For the text-containing cell, return its midpoint in [x, y] coordinate format. 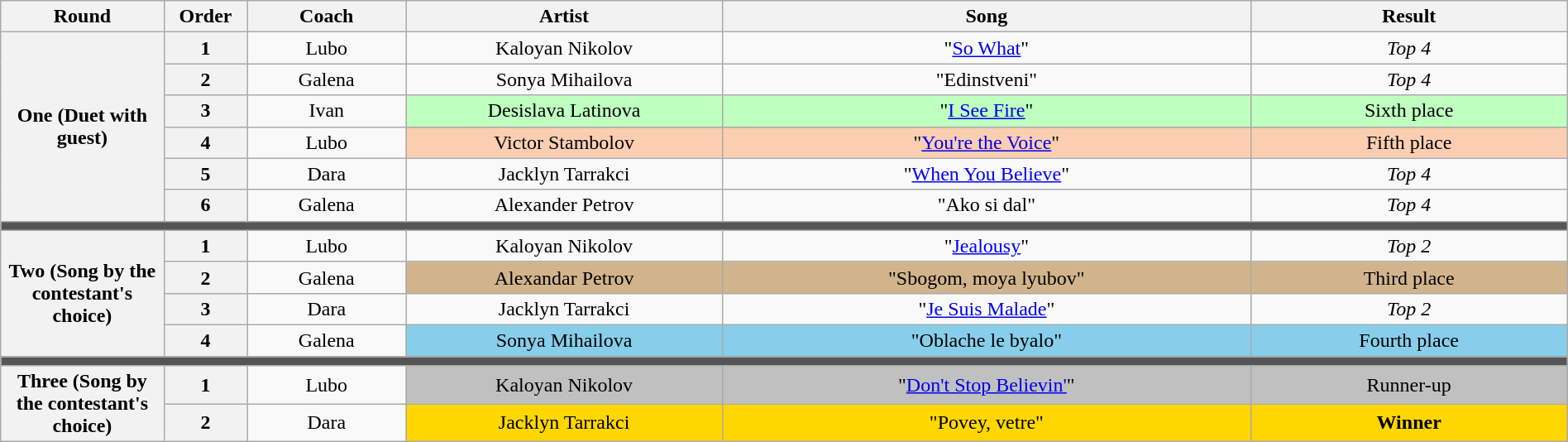
Alexandar Petrov [564, 277]
One (Duet with guest) [83, 127]
"Jealousy" [987, 246]
Sixth place [1409, 111]
"I See Fire" [987, 111]
"You're the Voice" [987, 142]
Ivan [327, 111]
"Edinstveni" [987, 79]
6 [205, 205]
"Sbogom, moya lyubov" [987, 277]
Three (Song by the contestant's choice) [83, 404]
5 [205, 174]
Result [1409, 17]
"Je Suis Malade" [987, 309]
Artist [564, 17]
Victor Stambolov [564, 142]
Third place [1409, 277]
Winner [1409, 423]
Two (Song by the contestant's choice) [83, 293]
Song [987, 17]
"Don't Stop Believin'" [987, 385]
"When You Believe" [987, 174]
Fifth place [1409, 142]
"Oblache le byalo" [987, 340]
"Povey, vetre" [987, 423]
Round [83, 17]
Desislava Latinova [564, 111]
Runner-up [1409, 385]
Order [205, 17]
"Ako si dal" [987, 205]
"So What" [987, 48]
Alexander Petrov [564, 205]
Coach [327, 17]
Fourth place [1409, 340]
